Search for the cell housing the specified text and yield its (x, y) center coordinate. 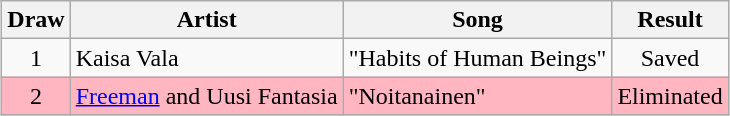
Kaisa Vala (206, 58)
"Noitanainen" (478, 96)
Saved (670, 58)
Song (478, 20)
Freeman and Uusi Fantasia (206, 96)
"Habits of Human Beings" (478, 58)
Artist (206, 20)
1 (36, 58)
2 (36, 96)
Result (670, 20)
Eliminated (670, 96)
Draw (36, 20)
